Return (X, Y) of the center of cell containing provided text 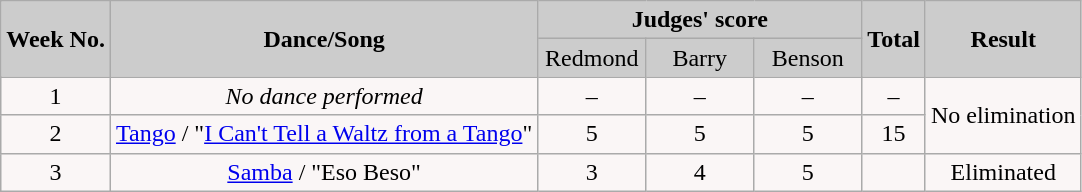
4 (700, 172)
Week No. (56, 39)
1 (56, 96)
No elimination (1003, 115)
Judges' score (700, 20)
Total (894, 39)
2 (56, 134)
Eliminated (1003, 172)
Barry (700, 58)
Benson (808, 58)
Dance/Song (324, 39)
Result (1003, 39)
Tango / "I Can't Tell a Waltz from a Tango" (324, 134)
Redmond (592, 58)
Samba / "Eso Beso" (324, 172)
No dance performed (324, 96)
15 (894, 134)
